For the text-containing cell, return its midpoint in (X, Y) coordinate format. 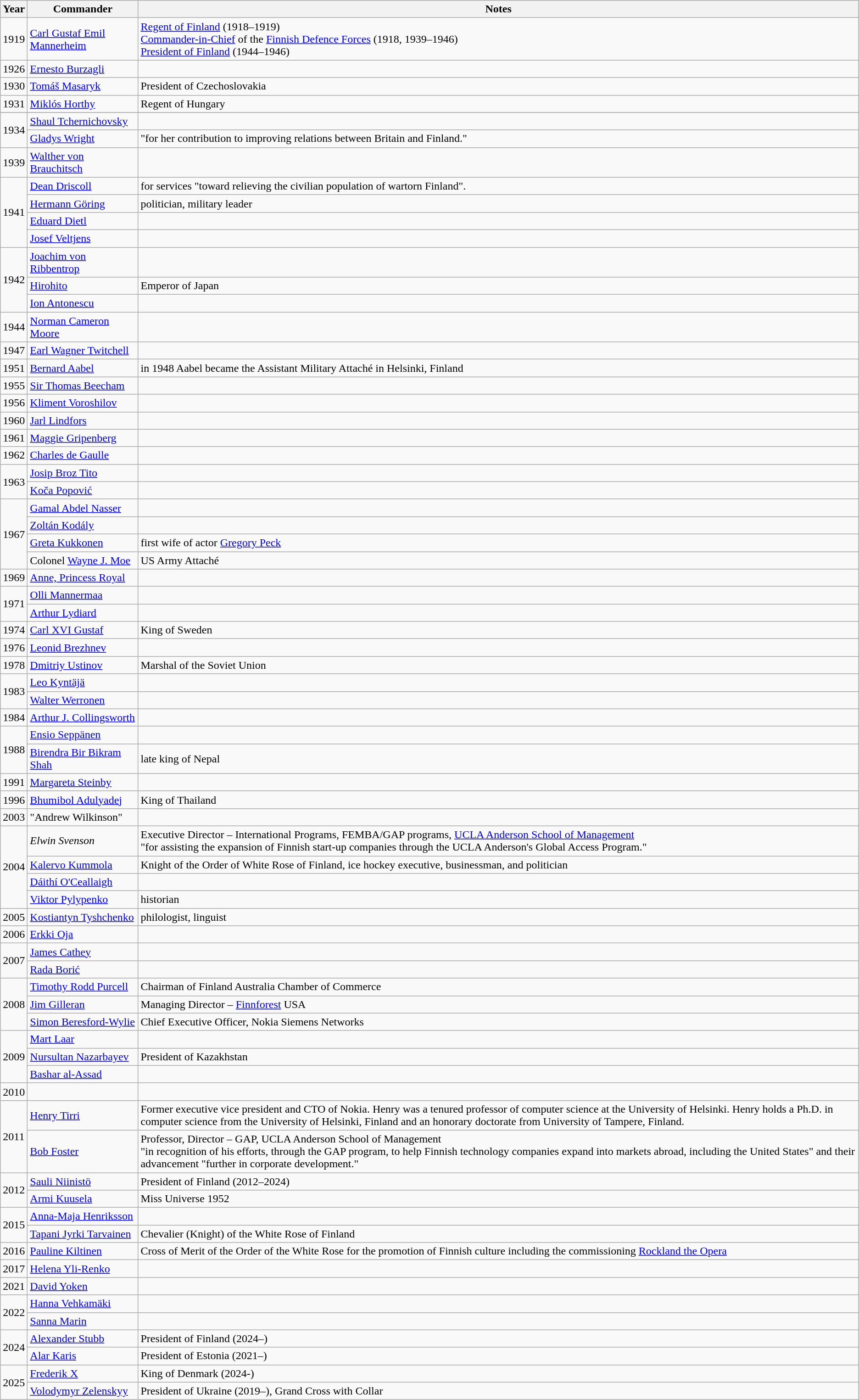
1939 (14, 162)
1926 (14, 69)
Regent of Finland (1918–1919)Commander-in-Chief of the Finnish Defence Forces (1918, 1939–1946)President of Finland (1944–1946) (498, 39)
1947 (14, 351)
Kliment Voroshilov (83, 403)
Timothy Rodd Purcell (83, 987)
Alexander Stubb (83, 1338)
Bhumibol Adulyadej (83, 800)
2021 (14, 1286)
Chevalier (Knight) of the White Rose of Finland (498, 1234)
Bashar al-Assad (83, 1074)
Notes (498, 9)
Helena Yli-Renko (83, 1269)
Carl XVI Gustaf (83, 630)
politician, military leader (498, 203)
King of Denmark (2024-) (498, 1373)
Dáithí O'Ceallaigh (83, 882)
Hermann Göring (83, 203)
1930 (14, 86)
1931 (14, 104)
Gamal Abdel Nasser (83, 508)
1956 (14, 403)
1996 (14, 800)
James Cathey (83, 952)
1951 (14, 368)
1969 (14, 578)
Frederik X (83, 1373)
Anne, Princess Royal (83, 578)
Greta Kukkonen (83, 543)
Managing Director – Finnforest USA (498, 1004)
Arthur Lydiard (83, 613)
2025 (14, 1382)
Josip Broz Tito (83, 473)
1961 (14, 438)
Sanna Marin (83, 1321)
Ernesto Burzagli (83, 69)
2017 (14, 1269)
1962 (14, 455)
Tapani Jyrki Tarvainen (83, 1234)
for services "toward relieving the civilian population of wartorn Finland". (498, 186)
1971 (14, 604)
President of Estonia (2021–) (498, 1356)
1978 (14, 665)
late king of Nepal (498, 758)
philologist, linguist (498, 917)
Olli Mannermaa (83, 595)
2007 (14, 961)
President of Finland (2012–2024) (498, 1181)
Dmitriy Ustinov (83, 665)
Simon Beresford-Wylie (83, 1022)
King of Sweden (498, 630)
Armi Kuusela (83, 1199)
Cross of Merit of the Order of the White Rose for the promotion of Finnish culture including the commissioning Rockland the Opera (498, 1251)
Emperor of Japan (498, 286)
2015 (14, 1225)
2009 (14, 1057)
Kostiantyn Tyshchenko (83, 917)
Hirohito (83, 286)
Walther von Brauchitsch (83, 162)
1944 (14, 327)
1991 (14, 782)
2010 (14, 1092)
Leo Kyntäjä (83, 683)
Walter Werronen (83, 700)
David Yoken (83, 1286)
Ion Antonescu (83, 303)
Commander (83, 9)
Pauline Kiltinen (83, 1251)
Earl Wagner Twitchell (83, 351)
Bob Foster (83, 1151)
Chief Executive Officer, Nokia Siemens Networks (498, 1022)
Eduard Dietl (83, 221)
Knight of the Order of White Rose of Finland, ice hockey executive, businessman, and politician (498, 864)
Chairman of Finland Australia Chamber of Commerce (498, 987)
Zoltán Kodály (83, 525)
2004 (14, 867)
1963 (14, 482)
President of Kazakhstan (498, 1057)
Kalervo Kummola (83, 864)
Shaul Tchernichovsky (83, 121)
Henry Tirri (83, 1115)
Anna-Maja Henriksson (83, 1216)
Sauli Niinistö (83, 1181)
Carl Gustaf Emil Mannerheim (83, 39)
Hanna Vehkamäki (83, 1304)
2012 (14, 1190)
Gladys Wright (83, 139)
Bernard Aabel (83, 368)
2022 (14, 1312)
Sir Thomas Beecham (83, 386)
Margareta Steinby (83, 782)
1967 (14, 534)
2016 (14, 1251)
1919 (14, 39)
Miss Universe 1952 (498, 1199)
Viktor Pylypenko (83, 900)
Nursultan Nazarbayev (83, 1057)
historian (498, 900)
1984 (14, 717)
first wife of actor Gregory Peck (498, 543)
Regent of Hungary (498, 104)
2003 (14, 817)
Rada Borić (83, 969)
US Army Attaché (498, 560)
1974 (14, 630)
"for her contribution to improving relations between Britain and Finland." (498, 139)
Leonid Brezhnev (83, 648)
Jim Gilleran (83, 1004)
Volodymyr Zelenskyy (83, 1391)
2011 (14, 1137)
Norman Cameron Moore (83, 327)
Elwin Svenson (83, 841)
1934 (14, 130)
1942 (14, 279)
Alar Karis (83, 1356)
1960 (14, 420)
Joachim von Ribbentrop (83, 262)
King of Thailand (498, 800)
President of Ukraine (2019–), Grand Cross with Collar (498, 1391)
Charles de Gaulle (83, 455)
President of Czechoslovakia (498, 86)
1976 (14, 648)
2005 (14, 917)
1955 (14, 386)
Maggie Gripenberg (83, 438)
Erkki Oja (83, 935)
Dean Driscoll (83, 186)
Josef Veltjens (83, 238)
Arthur J. Collingsworth (83, 717)
Miklós Horthy (83, 104)
Colonel Wayne J. Moe (83, 560)
Marshal of the Soviet Union (498, 665)
Year (14, 9)
2024 (14, 1347)
Koča Popović (83, 490)
in 1948 Aabel became the Assistant Military Attaché in Helsinki, Finland (498, 368)
1941 (14, 212)
2006 (14, 935)
Ensio Seppänen (83, 735)
Tomáš Masaryk (83, 86)
Birendra Bir Bikram Shah (83, 758)
2008 (14, 1004)
Mart Laar (83, 1039)
1983 (14, 691)
"Andrew Wilkinson" (83, 817)
President of Finland (2024–) (498, 1338)
Jarl Lindfors (83, 420)
1988 (14, 750)
